Extract the [x, y] coordinate from the center of the cell holding the provided text.  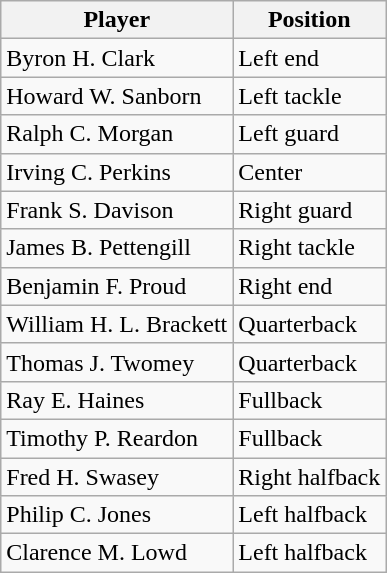
Howard W. Sanborn [117, 96]
Irving C. Perkins [117, 172]
Position [310, 20]
Ralph C. Morgan [117, 134]
Center [310, 172]
Left guard [310, 134]
Ray E. Haines [117, 400]
Benjamin F. Proud [117, 286]
Frank S. Davison [117, 210]
Left end [310, 58]
Byron H. Clark [117, 58]
Right halfback [310, 477]
Right guard [310, 210]
Philip C. Jones [117, 515]
Right end [310, 286]
Right tackle [310, 248]
Fred H. Swasey [117, 477]
William H. L. Brackett [117, 324]
Thomas J. Twomey [117, 362]
Left tackle [310, 96]
James B. Pettengill [117, 248]
Timothy P. Reardon [117, 438]
Clarence M. Lowd [117, 553]
Player [117, 20]
